Output the (X, Y) coordinate of the center of the cell containing the given text.  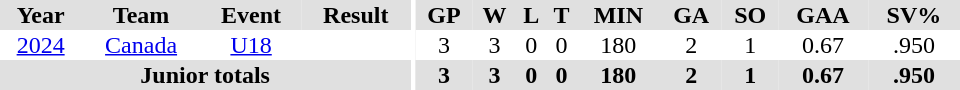
SO (750, 15)
U18 (251, 45)
Year (40, 15)
Junior totals (205, 75)
Event (251, 15)
GA (691, 15)
L (531, 15)
Team (141, 15)
SV% (914, 15)
GP (444, 15)
W (494, 15)
GAA (823, 15)
Canada (141, 45)
MIN (618, 15)
2024 (40, 45)
T (561, 15)
Result (356, 15)
